Identify which cell holds the provided text, then report its [X, Y] central coordinate. 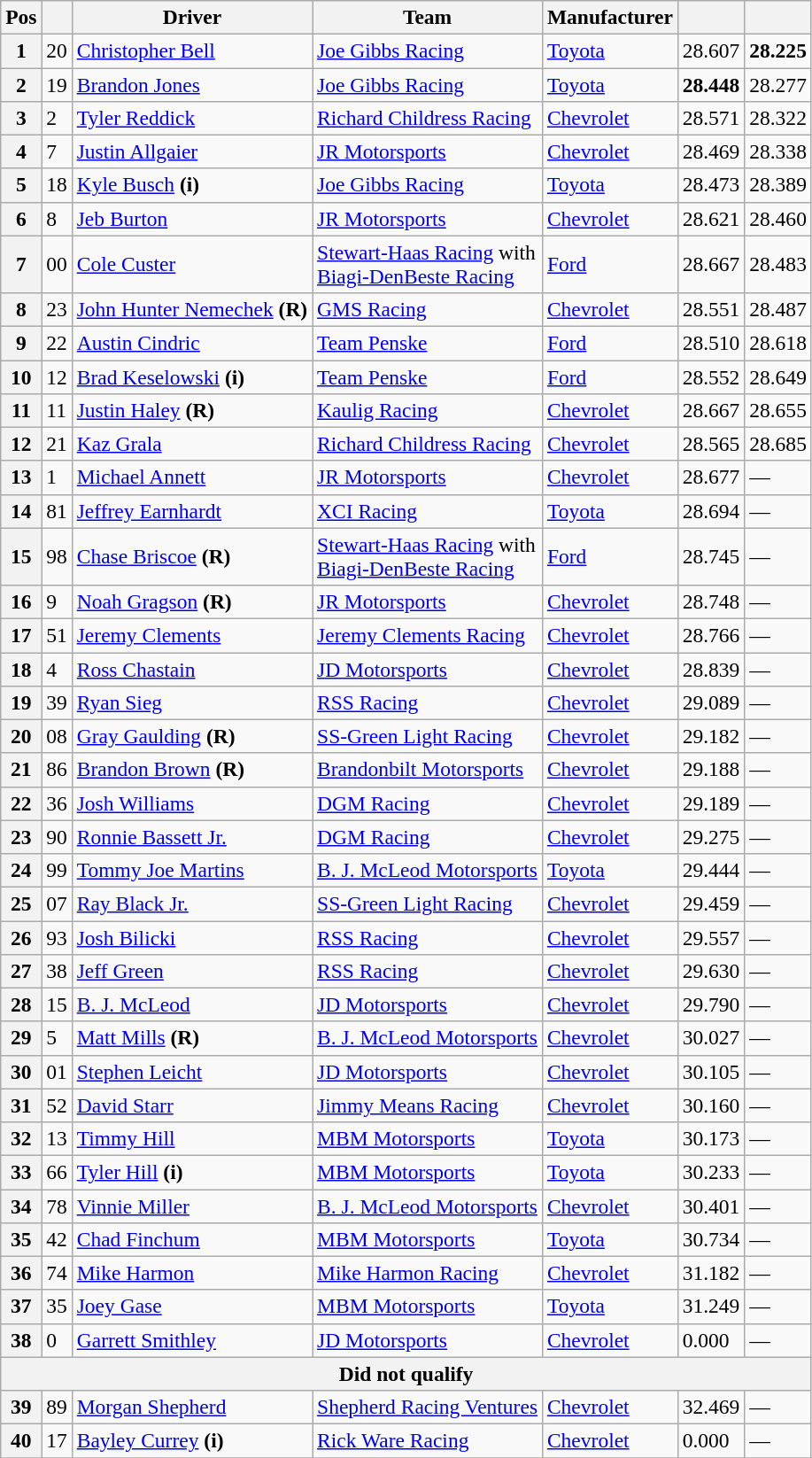
28.677 [711, 477]
Kyle Busch (i) [191, 185]
Tommy Joe Martins [191, 870]
26 [21, 937]
Did not qualify [406, 1374]
93 [57, 937]
28.618 [778, 343]
28.621 [711, 219]
34 [21, 1206]
29.557 [711, 937]
25 [21, 903]
28.460 [778, 219]
Mike Harmon [191, 1273]
Rick Ware Racing [428, 1440]
Chase Briscoe (R) [191, 556]
52 [57, 1105]
28.655 [778, 410]
40 [21, 1440]
Josh Williams [191, 803]
86 [57, 770]
24 [21, 870]
29.444 [711, 870]
28.685 [778, 444]
Garrett Smithley [191, 1340]
30.160 [711, 1105]
Ronnie Bassett Jr. [191, 837]
29.459 [711, 903]
28.483 [778, 264]
Brandon Brown (R) [191, 770]
Pos [21, 17]
01 [57, 1072]
Shepherd Racing Ventures [428, 1407]
Brandonbilt Motorsports [428, 770]
Stephen Leicht [191, 1072]
Driver [191, 17]
Jeff Green [191, 971]
28.473 [711, 185]
Cole Custer [191, 264]
08 [57, 736]
28.839 [711, 669]
Chad Finchum [191, 1239]
28.565 [711, 444]
Christopher Bell [191, 50]
Kaulig Racing [428, 410]
28.389 [778, 185]
30.105 [711, 1072]
GMS Racing [428, 309]
28.225 [778, 50]
28.694 [711, 511]
3 [21, 118]
28.745 [711, 556]
Jeffrey Earnhardt [191, 511]
28.552 [711, 376]
14 [21, 511]
30.233 [711, 1172]
John Hunter Nemechek (R) [191, 309]
Mike Harmon Racing [428, 1273]
XCI Racing [428, 511]
Jeb Burton [191, 219]
28.469 [711, 151]
33 [21, 1172]
Tyler Hill (i) [191, 1172]
28.448 [711, 84]
Kaz Grala [191, 444]
Ryan Sieg [191, 702]
Josh Bilicki [191, 937]
07 [57, 903]
28.551 [711, 309]
10 [21, 376]
29.630 [711, 971]
Joey Gase [191, 1307]
Justin Allgaier [191, 151]
Manufacturer [609, 17]
Vinnie Miller [191, 1206]
66 [57, 1172]
00 [57, 264]
29.188 [711, 770]
Jeremy Clements [191, 635]
42 [57, 1239]
74 [57, 1273]
32 [21, 1138]
30 [21, 1072]
51 [57, 635]
Brad Keselowski (i) [191, 376]
28.649 [778, 376]
78 [57, 1206]
28.607 [711, 50]
28.338 [778, 151]
0 [57, 1340]
30.734 [711, 1239]
31 [21, 1105]
Justin Haley (R) [191, 410]
Noah Gragson (R) [191, 601]
Jeremy Clements Racing [428, 635]
29.790 [711, 1004]
98 [57, 556]
Jimmy Means Racing [428, 1105]
37 [21, 1307]
Morgan Shepherd [191, 1407]
28.571 [711, 118]
28 [21, 1004]
29.189 [711, 803]
David Starr [191, 1105]
28.748 [711, 601]
28.510 [711, 343]
30.401 [711, 1206]
29.275 [711, 837]
28.766 [711, 635]
30.027 [711, 1038]
99 [57, 870]
31.249 [711, 1307]
28.277 [778, 84]
27 [21, 971]
Austin Cindric [191, 343]
90 [57, 837]
81 [57, 511]
Matt Mills (R) [191, 1038]
Michael Annett [191, 477]
Brandon Jones [191, 84]
Timmy Hill [191, 1138]
32.469 [711, 1407]
30.173 [711, 1138]
Bayley Currey (i) [191, 1440]
Ross Chastain [191, 669]
Tyler Reddick [191, 118]
29 [21, 1038]
Gray Gaulding (R) [191, 736]
Ray Black Jr. [191, 903]
16 [21, 601]
31.182 [711, 1273]
89 [57, 1407]
29.089 [711, 702]
28.487 [778, 309]
29.182 [711, 736]
B. J. McLeod [191, 1004]
6 [21, 219]
Team [428, 17]
28.322 [778, 118]
